Identify which cell holds the provided text, then report its (X, Y) central coordinate. 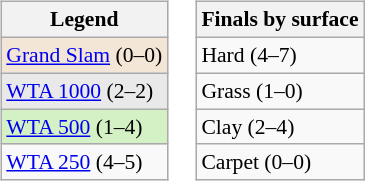
Legend (84, 20)
Carpet (0–0) (280, 162)
Finals by surface (280, 20)
WTA 250 (4–5) (84, 162)
Grass (1–0) (280, 91)
Grand Slam (0–0) (84, 55)
Hard (4–7) (280, 55)
Clay (2–4) (280, 127)
WTA 500 (1–4) (84, 127)
WTA 1000 (2–2) (84, 91)
